Detect which cell encompasses the target text, then output its [x, y] center coordinate. 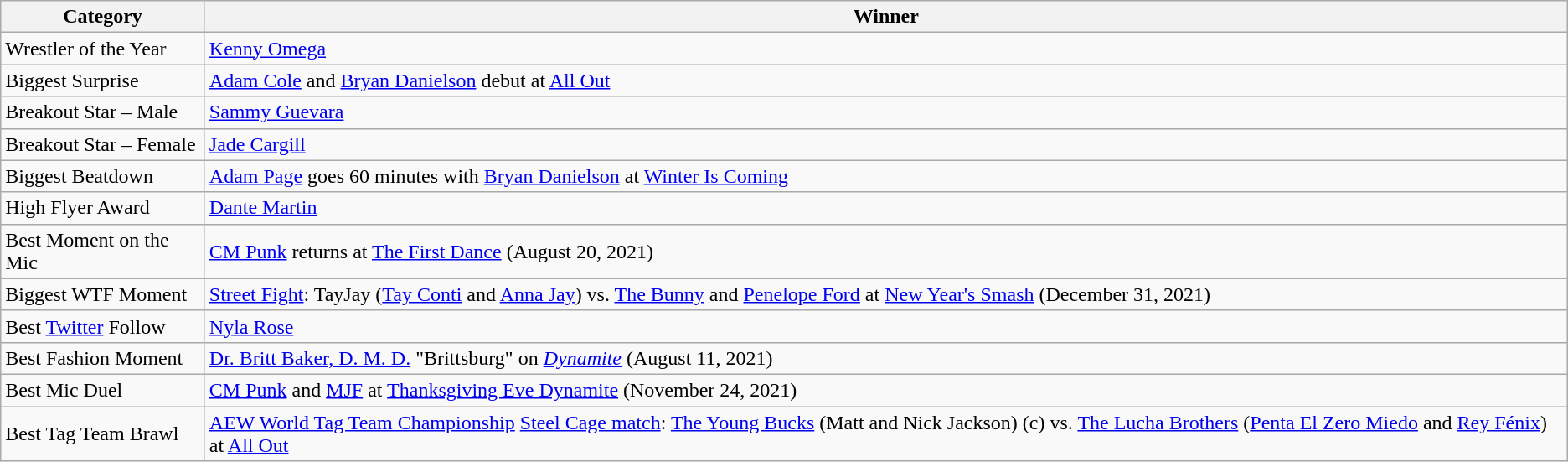
Nyla Rose [886, 326]
Dante Martin [886, 208]
Biggest Beatdown [103, 176]
Dr. Britt Baker, D. M. D. "Brittsburg" on Dynamite (August 11, 2021) [886, 358]
Breakout Star – Female [103, 144]
Best Fashion Moment [103, 358]
Kenny Omega [886, 49]
Sammy Guevara [886, 112]
Biggest WTF Moment [103, 294]
Best Twitter Follow [103, 326]
Category [103, 17]
CM Punk returns at The First Dance (August 20, 2021) [886, 252]
Best Moment on the Mic [103, 252]
Best Mic Duel [103, 390]
Street Fight: TayJay (Tay Conti and Anna Jay) vs. The Bunny and Penelope Ford at New Year's Smash (December 31, 2021) [886, 294]
Adam Cole and Bryan Danielson debut at All Out [886, 80]
Breakout Star – Male [103, 112]
High Flyer Award [103, 208]
Wrestler of the Year [103, 49]
Best Tag Team Brawl [103, 433]
Biggest Surprise [103, 80]
Winner [886, 17]
Jade Cargill [886, 144]
Adam Page goes 60 minutes with Bryan Danielson at Winter Is Coming [886, 176]
CM Punk and MJF at Thanksgiving Eve Dynamite (November 24, 2021) [886, 390]
